Scan for the cell matching the given text and deliver its (x, y) coordinate at center. 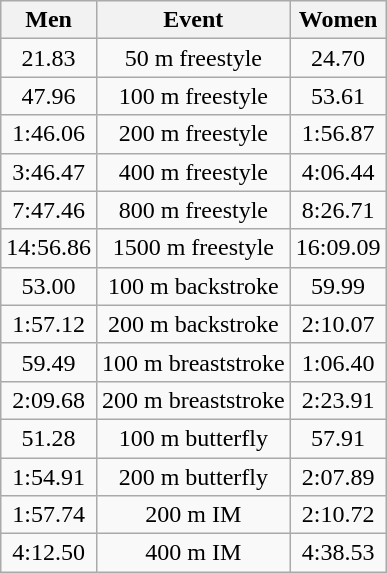
1:57.74 (49, 515)
1:57.12 (49, 324)
16:09.09 (338, 248)
Men (49, 20)
4:12.50 (49, 553)
100 m breaststroke (193, 362)
2:10.07 (338, 324)
400 m IM (193, 553)
1:06.40 (338, 362)
53.00 (49, 286)
Women (338, 20)
200 m freestyle (193, 134)
59.99 (338, 286)
1500 m freestyle (193, 248)
1:54.91 (49, 477)
57.91 (338, 438)
1:56.87 (338, 134)
1:46.06 (49, 134)
7:47.46 (49, 210)
100 m backstroke (193, 286)
47.96 (49, 96)
8:26.71 (338, 210)
21.83 (49, 58)
200 m IM (193, 515)
200 m butterfly (193, 477)
4:06.44 (338, 172)
2:10.72 (338, 515)
2:09.68 (49, 400)
24.70 (338, 58)
800 m freestyle (193, 210)
3:46.47 (49, 172)
50 m freestyle (193, 58)
53.61 (338, 96)
51.28 (49, 438)
100 m freestyle (193, 96)
2:07.89 (338, 477)
200 m backstroke (193, 324)
14:56.86 (49, 248)
100 m butterfly (193, 438)
200 m breaststroke (193, 400)
59.49 (49, 362)
Event (193, 20)
4:38.53 (338, 553)
400 m freestyle (193, 172)
2:23.91 (338, 400)
